Determine the [X, Y] coordinate at the center of the cell enclosing the given text.  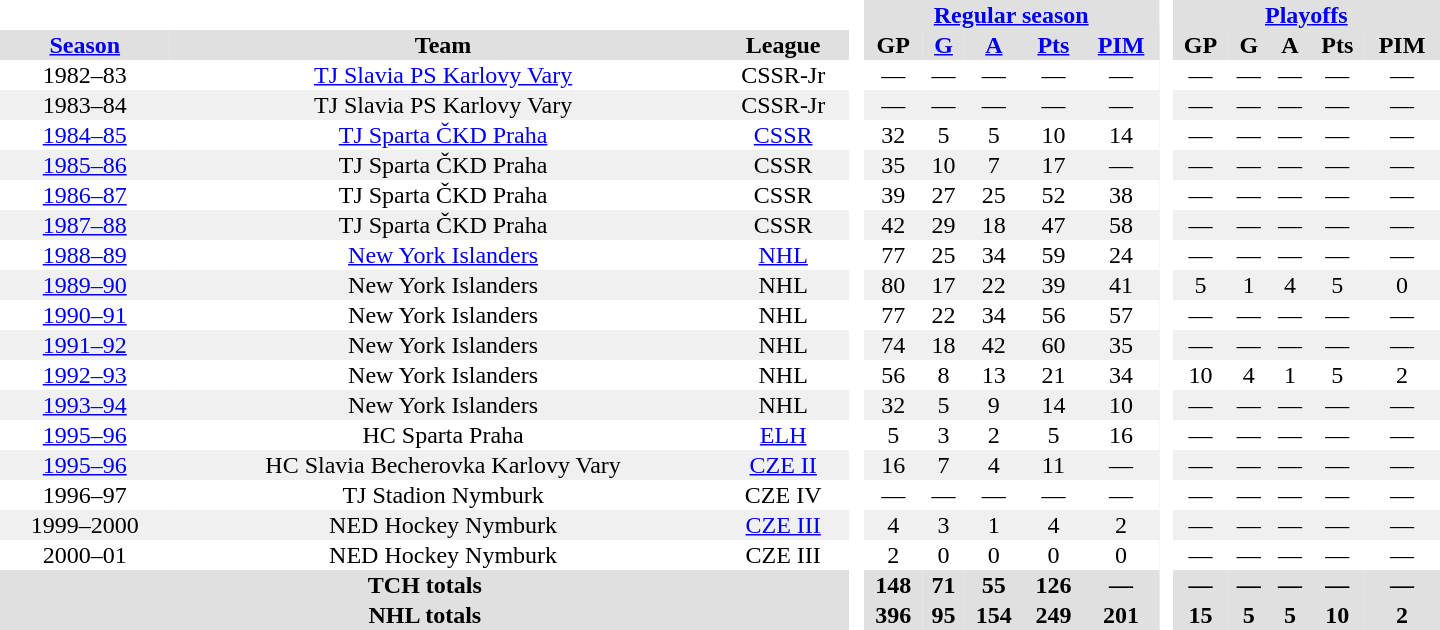
55 [994, 585]
HC Sparta Praha [442, 435]
24 [1121, 255]
126 [1054, 585]
1989–90 [84, 285]
9 [994, 405]
41 [1121, 285]
2000–01 [84, 555]
Playoffs [1306, 15]
15 [1200, 615]
57 [1121, 315]
60 [1054, 345]
1991–92 [84, 345]
1999–2000 [84, 525]
1984–85 [84, 135]
154 [994, 615]
1986–87 [84, 195]
71 [944, 585]
TCH totals [425, 585]
95 [944, 615]
1982–83 [84, 75]
Team [442, 45]
80 [893, 285]
1990–91 [84, 315]
Season [84, 45]
58 [1121, 225]
8 [944, 375]
ELH [784, 435]
HC Slavia Becherovka Karlovy Vary [442, 465]
38 [1121, 195]
47 [1054, 225]
27 [944, 195]
21 [1054, 375]
52 [1054, 195]
NHL totals [425, 615]
TJ Stadion Nymburk [442, 495]
1993–94 [84, 405]
74 [893, 345]
249 [1054, 615]
League [784, 45]
29 [944, 225]
Regular season [1011, 15]
1983–84 [84, 105]
11 [1054, 465]
1996–97 [84, 495]
1987–88 [84, 225]
13 [994, 375]
1992–93 [84, 375]
201 [1121, 615]
1985–86 [84, 165]
396 [893, 615]
59 [1054, 255]
1988–89 [84, 255]
CZE II [784, 465]
CZE IV [784, 495]
148 [893, 585]
